Scan for the cell matching the given text and deliver its [x, y] coordinate at center. 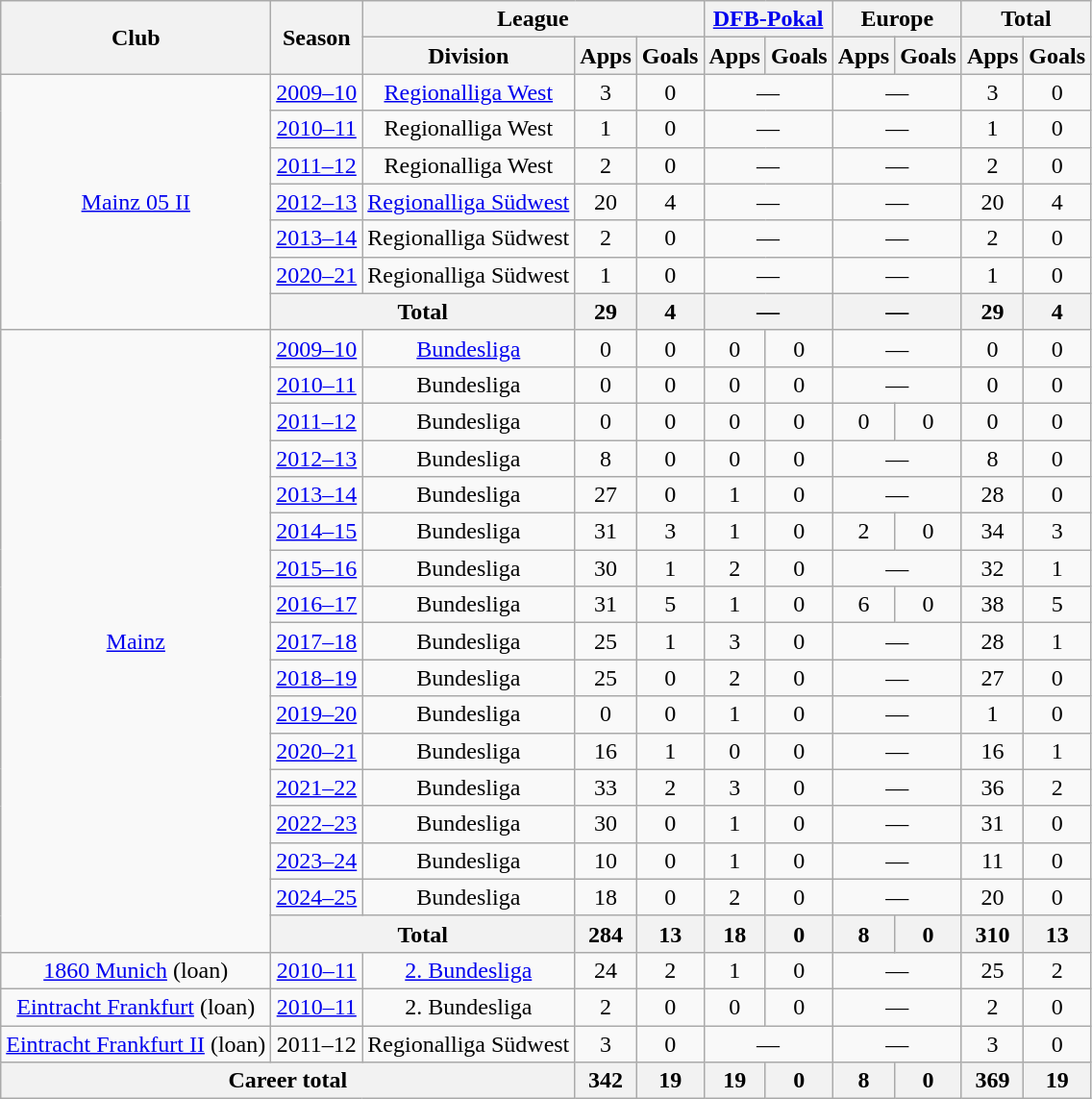
6 [863, 605]
33 [606, 787]
32 [992, 568]
2022–23 [317, 824]
Mainz [136, 640]
Division [469, 56]
DFB-Pokal [768, 19]
Career total [288, 1081]
36 [992, 787]
1860 Munich (loan) [136, 970]
34 [992, 532]
Mainz 05 II [136, 202]
2023–24 [317, 861]
38 [992, 605]
2018–19 [317, 678]
2016–17 [317, 605]
Season [317, 37]
11 [992, 861]
Eintracht Frankfurt II (loan) [136, 1043]
Eintracht Frankfurt (loan) [136, 1007]
Europe [897, 19]
Club [136, 37]
2019–20 [317, 714]
310 [992, 934]
369 [992, 1081]
10 [606, 861]
2024–25 [317, 897]
2015–16 [317, 568]
2021–22 [317, 787]
2017–18 [317, 641]
League [533, 19]
284 [606, 934]
24 [606, 970]
342 [606, 1081]
2014–15 [317, 532]
